Search for the cell housing the specified text and yield its (X, Y) center coordinate. 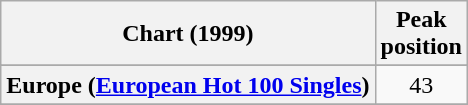
Peakposition (421, 34)
43 (421, 85)
Europe (European Hot 100 Singles) (188, 85)
Chart (1999) (188, 34)
